Search for the cell housing the specified text and yield its (x, y) center coordinate. 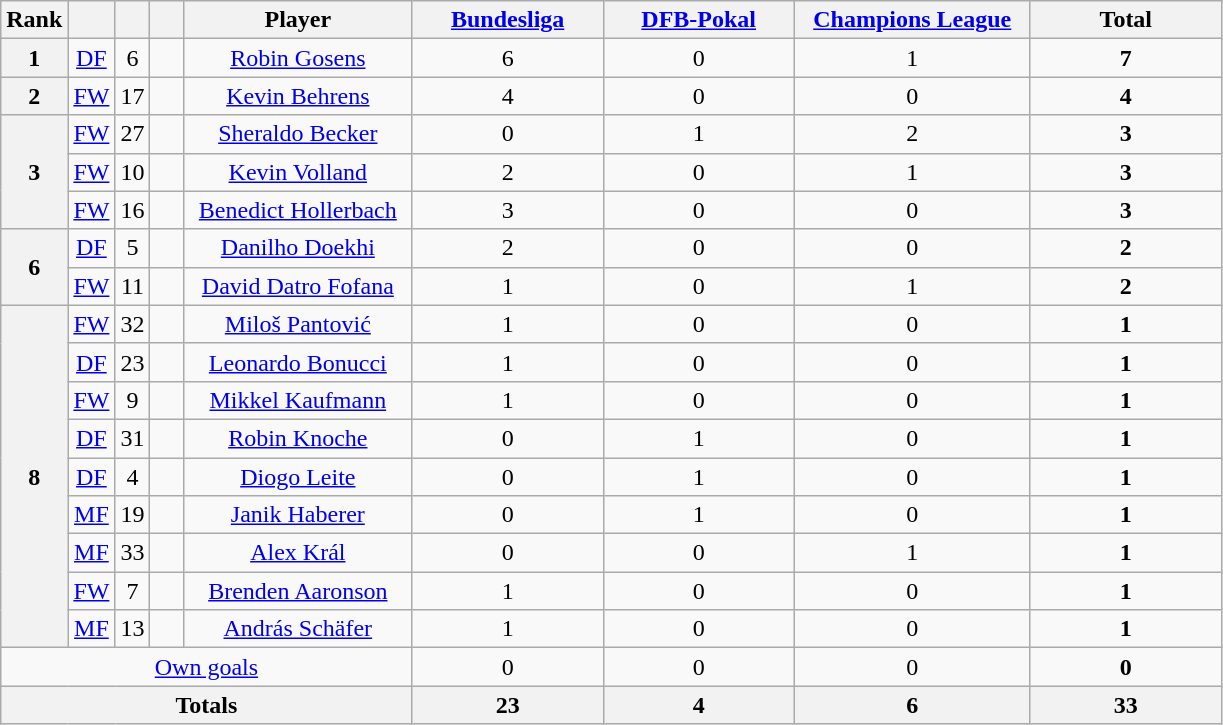
Totals (206, 705)
31 (132, 438)
Champions League (912, 20)
Miloš Pantović (298, 324)
Janik Haberer (298, 515)
Total (1126, 20)
13 (132, 629)
27 (132, 134)
András Schäfer (298, 629)
Alex Král (298, 553)
Leonardo Bonucci (298, 362)
17 (132, 96)
Diogo Leite (298, 477)
Bundesliga (508, 20)
16 (132, 210)
8 (34, 476)
Brenden Aaronson (298, 591)
9 (132, 400)
Rank (34, 20)
10 (132, 172)
11 (132, 286)
David Datro Fofana (298, 286)
Danilho Doekhi (298, 248)
Kevin Volland (298, 172)
5 (132, 248)
19 (132, 515)
Sheraldo Becker (298, 134)
Kevin Behrens (298, 96)
Mikkel Kaufmann (298, 400)
Robin Gosens (298, 58)
Own goals (206, 667)
Robin Knoche (298, 438)
32 (132, 324)
Benedict Hollerbach (298, 210)
Player (298, 20)
DFB-Pokal (698, 20)
